Identify which cell holds the provided text, then report its [x, y] central coordinate. 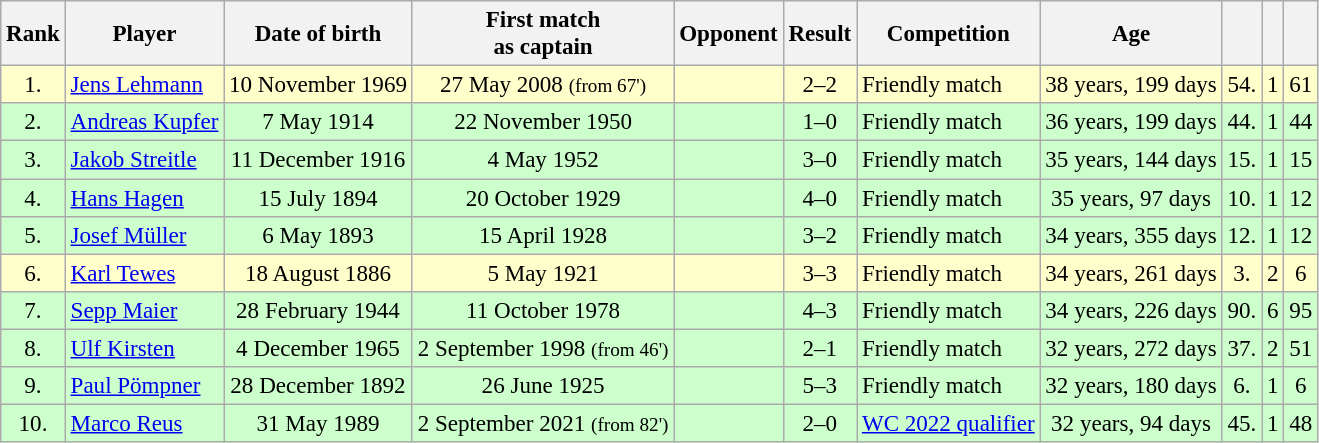
Sepp Maier [144, 311]
7 May 1914 [318, 122]
37. [1242, 349]
Ulf Kirsten [144, 349]
4–0 [820, 198]
2–1 [820, 349]
2 September 2021 (from 82') [543, 424]
5–3 [820, 386]
3–0 [820, 160]
Paul Pömpner [144, 386]
Date of birth [318, 34]
1–0 [820, 122]
28 December 1892 [318, 386]
15. [1242, 160]
44. [1242, 122]
36 years, 199 days [1131, 122]
35 years, 97 days [1131, 198]
51 [1301, 349]
7. [33, 311]
4. [33, 198]
8. [33, 349]
Jens Lehmann [144, 85]
4 December 1965 [318, 349]
4 May 1952 [543, 160]
32 years, 180 days [1131, 386]
15 [1301, 160]
11 October 1978 [543, 311]
90. [1242, 311]
9. [33, 386]
31 May 1989 [318, 424]
18 August 1886 [318, 273]
22 November 1950 [543, 122]
28 February 1944 [318, 311]
45. [1242, 424]
2. [33, 122]
5 May 1921 [543, 273]
4–3 [820, 311]
Competition [948, 34]
Opponent [728, 34]
10 November 1969 [318, 85]
32 years, 94 days [1131, 424]
Josef Müller [144, 236]
2 September 1998 (from 46') [543, 349]
20 October 1929 [543, 198]
1. [33, 85]
95 [1301, 311]
3–2 [820, 236]
15 April 1928 [543, 236]
32 years, 272 days [1131, 349]
Result [820, 34]
Player [144, 34]
54. [1242, 85]
2–0 [820, 424]
11 December 1916 [318, 160]
Jakob Streitle [144, 160]
3–3 [820, 273]
Karl Tewes [144, 273]
Andreas Kupfer [144, 122]
27 May 2008 (from 67') [543, 85]
Hans Hagen [144, 198]
34 years, 261 days [1131, 273]
35 years, 144 days [1131, 160]
34 years, 355 days [1131, 236]
34 years, 226 days [1131, 311]
61 [1301, 85]
6 May 1893 [318, 236]
12. [1242, 236]
2–2 [820, 85]
26 June 1925 [543, 386]
Age [1131, 34]
Rank [33, 34]
44 [1301, 122]
5. [33, 236]
First matchas captain [543, 34]
WC 2022 qualifier [948, 424]
38 years, 199 days [1131, 85]
Marco Reus [144, 424]
48 [1301, 424]
15 July 1894 [318, 198]
